Determine the (X, Y) coordinate at the center of the cell enclosing the given text.  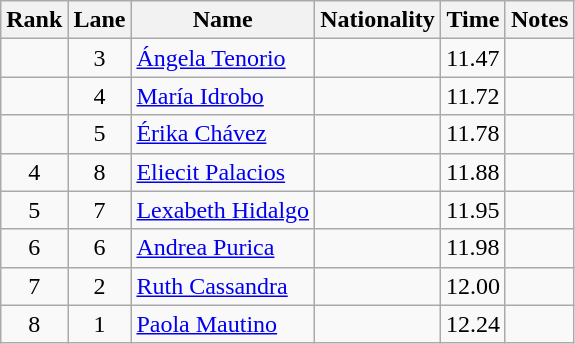
12.00 (472, 286)
Time (472, 20)
12.24 (472, 324)
11.98 (472, 248)
Lexabeth Hidalgo (223, 210)
Notes (539, 20)
Paola Mautino (223, 324)
11.88 (472, 172)
3 (100, 58)
Ángela Tenorio (223, 58)
Nationality (378, 20)
11.72 (472, 96)
2 (100, 286)
Lane (100, 20)
María Idrobo (223, 96)
Érika Chávez (223, 134)
Eliecit Palacios (223, 172)
1 (100, 324)
11.95 (472, 210)
11.47 (472, 58)
Rank (34, 20)
Ruth Cassandra (223, 286)
11.78 (472, 134)
Andrea Purica (223, 248)
Name (223, 20)
